Output the (X, Y) coordinate of the center of the cell containing the given text.  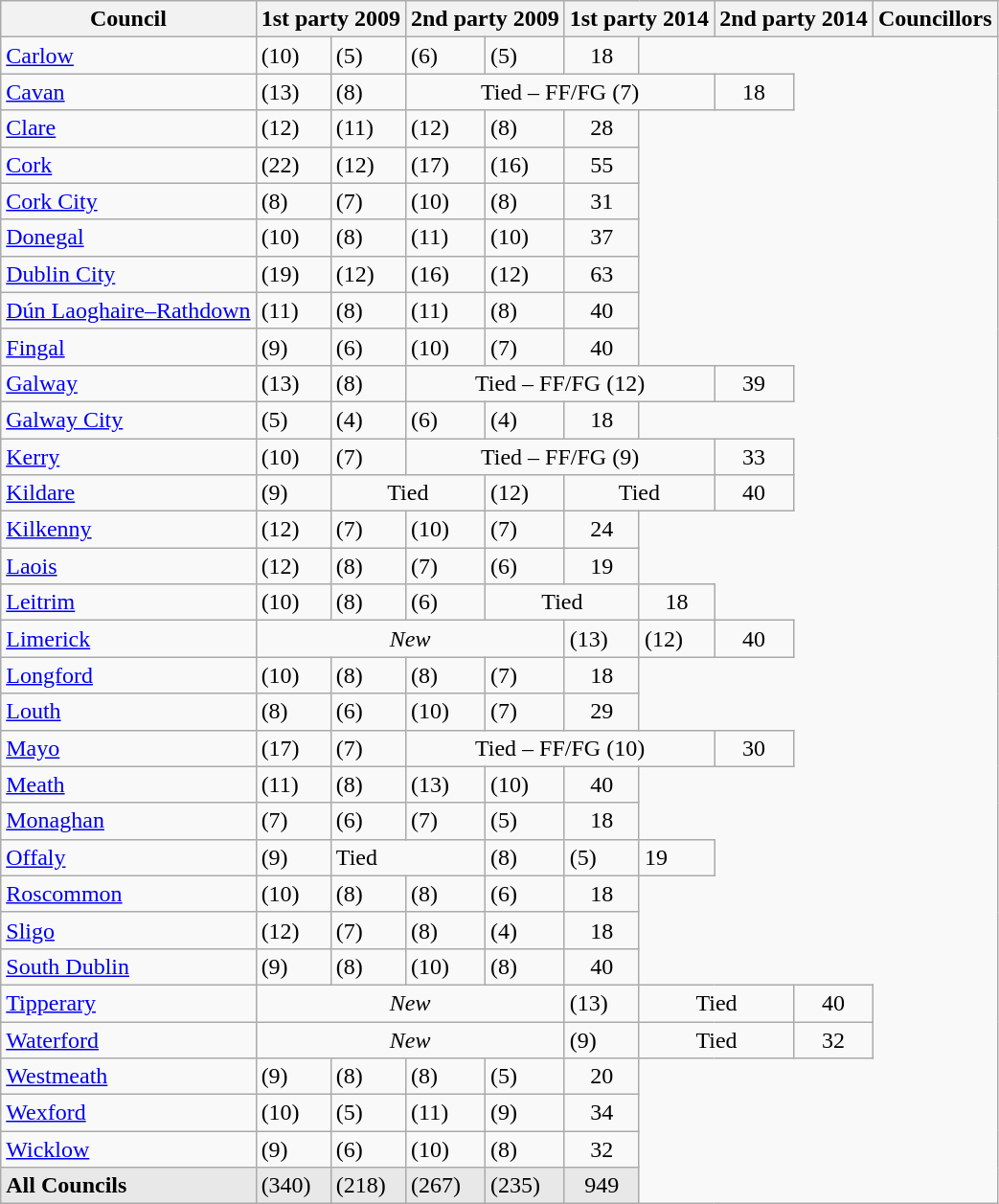
All Councils (128, 1186)
Cork City (128, 201)
30 (755, 748)
Tied – FF/FG (7) (559, 92)
Wicklow (128, 1149)
Council (128, 19)
1st party 2009 (330, 19)
Laois (128, 566)
Limerick (128, 639)
2nd party 2009 (485, 19)
Tipperary (128, 1003)
Donegal (128, 238)
Cork (128, 165)
Galway City (128, 420)
55 (602, 165)
Meath (128, 784)
Monaghan (128, 821)
31 (602, 201)
Cavan (128, 92)
37 (602, 238)
Leitrim (128, 602)
(218) (368, 1186)
Kildare (128, 493)
Kerry (128, 457)
(19) (293, 274)
Westmeath (128, 1077)
2nd party 2014 (794, 19)
39 (755, 383)
Longford (128, 675)
Tied – FF/FG (9) (559, 457)
Louth (128, 712)
Kilkenny (128, 530)
Waterford (128, 1039)
Tied – FF/FG (12) (559, 383)
Offaly (128, 857)
29 (602, 712)
Galway (128, 383)
(267) (444, 1186)
Wexford (128, 1113)
Fingal (128, 347)
(340) (293, 1186)
Clare (128, 128)
Councillors (935, 19)
Dún Laoghaire–Rathdown (128, 310)
34 (602, 1113)
(22) (293, 165)
Sligo (128, 930)
28 (602, 128)
Dublin City (128, 274)
Mayo (128, 748)
Roscommon (128, 894)
1st party 2014 (639, 19)
63 (602, 274)
(235) (525, 1186)
Tied – FF/FG (10) (559, 748)
South Dublin (128, 966)
949 (602, 1186)
Carlow (128, 56)
24 (602, 530)
20 (602, 1077)
33 (755, 457)
